Extract the (x, y) coordinate from the center of the cell holding the provided text.  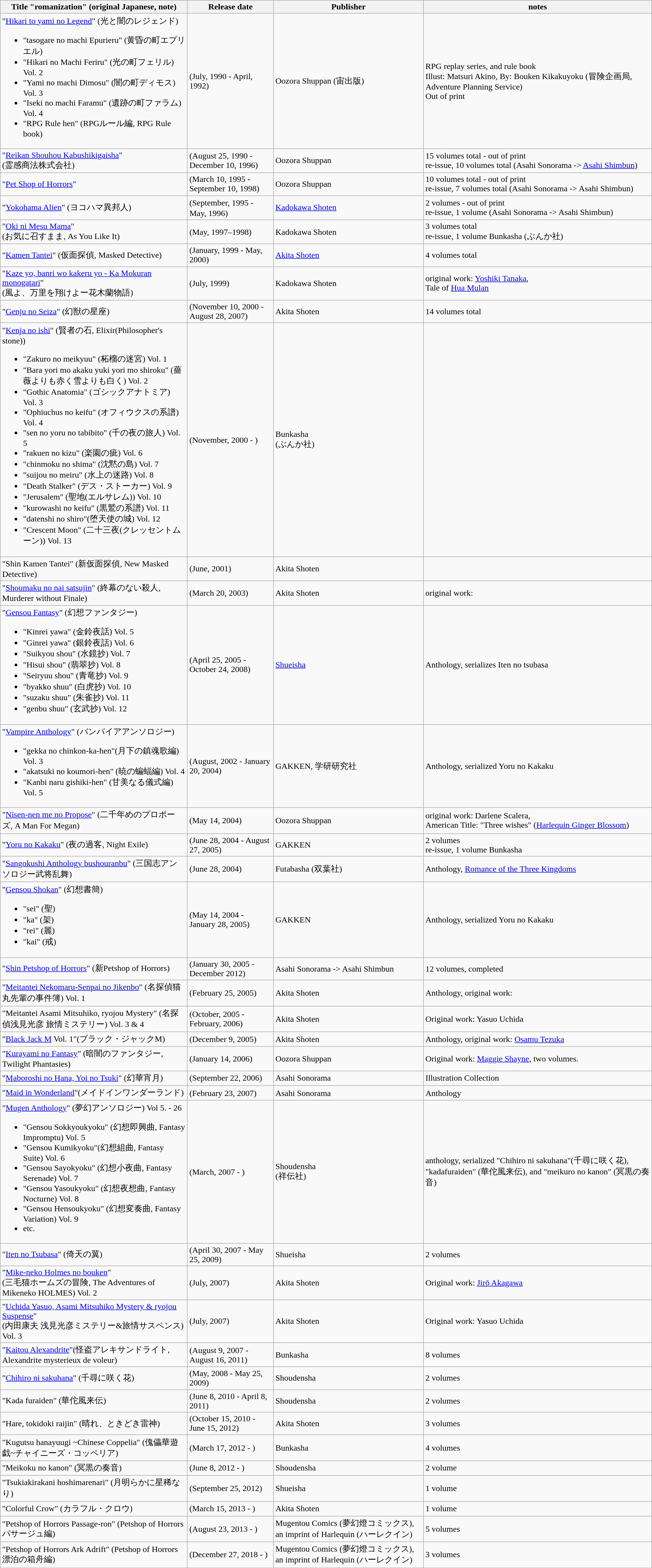
8 volumes (538, 1355)
"Sangokushi Anthology bushouranbu" (三国志アンソロジー武将乱舞) (94, 869)
(June 8, 2010 - April 8, 2011) (231, 1401)
GAKKEN, 学研研究社 (348, 766)
"Kamen Tantei" (仮面探偵, Masked Detective) (94, 255)
"Kada furaiden" (華佗風来伝) (94, 1401)
"Petshop of Horrors Ark Adrift" (Petshop of Horrors 漂泊の箱舟編) (94, 1555)
"Meitantei Asami Mitsuhiko, ryojou Mystery" (名探偵浅見光彦 旅情ミステリー) Vol. 3 & 4 (94, 1019)
"Maboroshi no Hana, Yoi no Tsuki" (幻華宵月) (94, 1079)
"Meitantei Nekomaru-Senpai no Jikenbo" (名探偵猫丸先輩の事件簿) Vol. 1 (94, 993)
"Kurayami no Fantasy" (暗闇のファンタジー, Twilight Phantasies) (94, 1059)
2 volumes - out of printre-issue, 1 volume (Asahi Sonorama -> Asahi Shimbun) (538, 208)
(May, 2008 - May 25, 2009) (231, 1378)
(March, 2007 - ) (231, 1172)
"Hare, tokidoki raijin" (晴れ、ときどき雷神) (94, 1423)
(January, 1999 - May, 2000) (231, 255)
4 volumes (538, 1448)
(July, 1999) (231, 284)
(July, 1990 - April, 1992) (231, 81)
12 volumes, completed (538, 968)
(May 14, 2004) (231, 821)
"Iten no Tsubasa" (倚天の翼) (94, 1255)
(June 28, 2004) (231, 869)
Publisher (348, 7)
"Yokohama Alien" (ヨコハマ異邦人) (94, 208)
(January 30, 2005 - December 2012) (231, 968)
original work: Yoshiki Tanaka,Tale of Hua Mulan (538, 284)
"Tsukiakirakani hoshimarenari" (月明らかに星稀なり) (94, 1488)
(December 9, 2005) (231, 1040)
notes (538, 7)
(February 25, 2005) (231, 993)
Title "romanization" (original Japanese, note) (94, 7)
(January 14, 2006) (231, 1059)
"Shin Kamen Tantei" (新仮面探偵, New Masked Detective) (94, 569)
Anthology, serializes Iten no tsubasa (538, 665)
Anthology, Romance of the Three Kingdoms (538, 869)
(May, 1997–1998) (231, 232)
anthology, serialized "Chihiro ni sakuhana"(千尋に咲く花), "kadafuraiden" (華佗風来伝), and "meikuro no kanon" (冥黒の奏音) (538, 1172)
Futabasha (双葉社) (348, 869)
5 volumes (538, 1529)
(August 23, 2013 - ) (231, 1529)
(May 14, 2004 - January 28, 2005) (231, 920)
(April 30, 2007 - May 25, 2009) (231, 1255)
"Shin Petshop of Horrors" (新Petshop of Horrors) (94, 968)
(November 10, 2000 - August 28, 2007) (231, 311)
15 volumes total - out of printre-issue, 10 volumes total (Asahi Sonorama -> Asahi Shimbun) (538, 161)
"Maid in Wonderland"(メイドインワンダーランド) (94, 1093)
(September 22, 2006) (231, 1079)
Release date (231, 7)
"Reikan Shouhou Kabushikigaisha"(霊感商法株式会社) (94, 161)
(August 25, 1990 - December 10, 1996) (231, 161)
"Pet Shop of Horrors" (94, 184)
Illustration Collection (538, 1079)
"Meikoku no kanon" (冥黒の奏音) (94, 1468)
(March 10, 1995 - September 10, 1998) (231, 184)
Original work: Maggie Shayne, two volumes. (538, 1059)
(June 8, 2012 - ) (231, 1468)
original work: (538, 593)
2 volume (538, 1468)
Oozora Shuppan (宙出版) (348, 81)
(October 15, 2010 - June 15, 2012) (231, 1423)
(October, 2005 - February, 2006) (231, 1019)
(June 28, 2004 - August 27, 2005) (231, 845)
Original work: Jirō Akagawa (538, 1283)
Anthology, original work: Osamu Tezuka (538, 1040)
(March 20, 2003) (231, 593)
(March 17, 2012 - ) (231, 1448)
(March 15, 2013 - ) (231, 1509)
(September, 1995 - May, 1996) (231, 208)
3 volumes totalre-issue, 1 volume Bunkasha (ぶんか社) (538, 232)
2 volumesre-issue, 1 volume Bunkasha (538, 845)
10 volumes total - out of printre-issue, 7 volumes total (Asahi Sonorama -> Asahi Shimbun) (538, 184)
"Yoru no Kakaku" (夜の過客, Night Exile) (94, 845)
"Genju no Seiza" (幻獣の星座) (94, 311)
"Nisen-nen me no Propose" (二千年めのプロポーズ, A Man For Megan) (94, 821)
"Petshop of Horrors Passage-ron" (Petshop of Horrors パサージュ編) (94, 1529)
"Kaitou Alexandrite"(怪盗アレキサンドライト, Alexandrite mysterieux de voleur) (94, 1355)
Asahi Sonorama -> Asahi Shimbun (348, 968)
(June, 2001) (231, 569)
"Chihiro ni sakuhana" (千尋に咲く花) (94, 1378)
RPG replay series, and rule bookIllust: Matsuri Akino, By: Bouken Kikakuyoku (冒険企画局, Adventure Planning Service) Out of print (538, 81)
Anthology (538, 1093)
original work: Darlene Scalera,American Title: "Three wishes" (Harlequin Ginger Blossom) (538, 821)
"Kaze yo, banri wo kakeru yo - Ka Mokuran monogatari"(風よ、万里を翔けよー花木蘭物語) (94, 284)
(September 25, 2012) (231, 1488)
"Oki ni Mesu Mama"(お気に召すまま, As You Like It) (94, 232)
(February 23, 2007) (231, 1093)
Anthology, original work: (538, 993)
"Mike-neko Holmes no bouken"(三毛猫ホームズの冒険, The Adventures of Mikeneko HOLMES) Vol. 2 (94, 1283)
(December 27, 2018 - ) (231, 1555)
(August, 2002 - January 20, 2004) (231, 766)
(August 9, 2007 - August 16, 2011) (231, 1355)
"Shoumaku no nai satsujin" (終幕のない殺人, Murderer without Finale) (94, 593)
"Uchida Yasuo, Asami Mitsuhiko Mystery & ryojou Suspense"(内田康夫 浅見光彦ミステリー&旅情サスペンス) Vol. 3 (94, 1321)
4 volumes total (538, 255)
"Kugutsu hanayuugi ~Chinese Coppelia" (傀儡華遊戯~チャイニーズ・コッペリア) (94, 1448)
14 volumes total (538, 311)
Shoudensha(祥伝社) (348, 1172)
"Colorful Crow" (カラフル・クロウ) (94, 1509)
"Black Jack M Vol. 1"(ブラック・ジャックM) (94, 1040)
"Gensou Shokan" (幻想書簡)"sei" (聖)"ka" (架)"rei" (麗)"kai" (戒) (94, 920)
(November, 2000 - ) (231, 440)
(April 25, 2005 - October 24, 2008) (231, 665)
Bunkasha(ぶんか社) (348, 440)
